Identify which cell holds the provided text, then report its (X, Y) central coordinate. 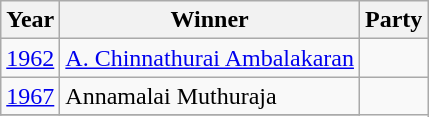
Winner (210, 20)
Party (393, 20)
A. Chinnathurai Ambalakaran (210, 58)
Year (30, 20)
1962 (30, 58)
1967 (30, 96)
Annamalai Muthuraja (210, 96)
